Return [X, Y] of the center of cell containing provided text 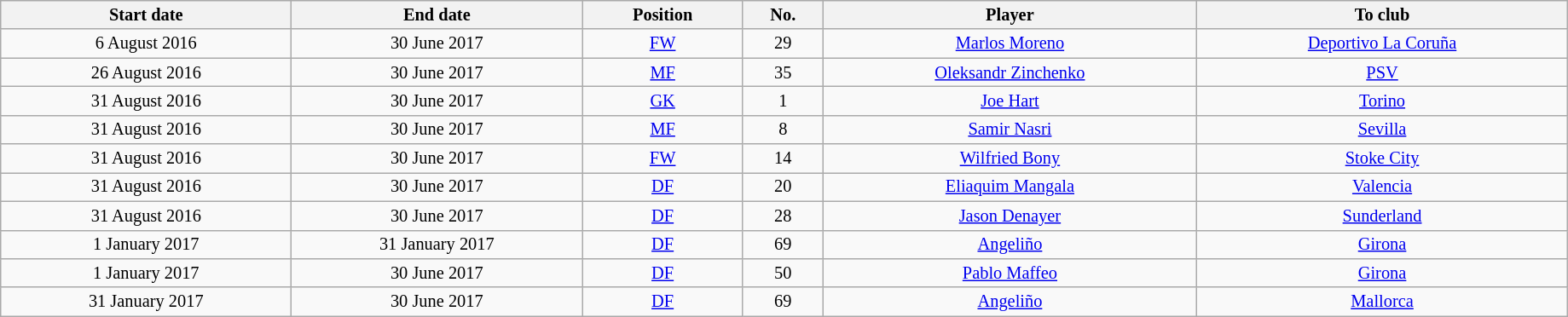
1 [783, 101]
Torino [1383, 101]
Player [1010, 14]
28 [783, 216]
Pablo Maffeo [1010, 273]
8 [783, 130]
14 [783, 158]
26 August 2016 [147, 72]
50 [783, 273]
Samir Nasri [1010, 130]
Position [663, 14]
Jason Denayer [1010, 216]
Mallorca [1383, 302]
Oleksandr Zinchenko [1010, 72]
Wilfried Bony [1010, 158]
To club [1383, 14]
Sunderland [1383, 216]
Sevilla [1383, 130]
20 [783, 187]
Valencia [1383, 187]
End date [437, 14]
6 August 2016 [147, 43]
Stoke City [1383, 158]
29 [783, 43]
Marlos Moreno [1010, 43]
35 [783, 72]
No. [783, 14]
Deportivo La Coruña [1383, 43]
GK [663, 101]
Joe Hart [1010, 101]
Start date [147, 14]
Eliaquim Mangala [1010, 187]
PSV [1383, 72]
